From the cell containing the given text, extract its center point as (x, y) coordinate. 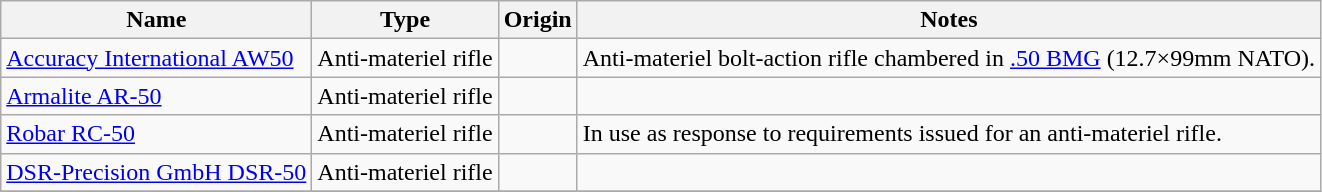
Type (405, 20)
DSR-Precision GmbH DSR-50 (156, 172)
Anti-materiel bolt-action rifle chambered in .50 BMG (12.7×99mm NATO). (948, 58)
Origin (538, 20)
In use as response to requirements issued for an anti-materiel rifle. (948, 134)
Name (156, 20)
Robar RC-50 (156, 134)
Armalite AR-50 (156, 96)
Notes (948, 20)
Accuracy International AW50 (156, 58)
